Return [X, Y] of the center of cell containing provided text 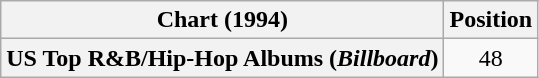
US Top R&B/Hip-Hop Albums (Billboard) [222, 58]
Chart (1994) [222, 20]
Position [491, 20]
48 [491, 58]
